For the text-containing cell, return its midpoint in [x, y] coordinate format. 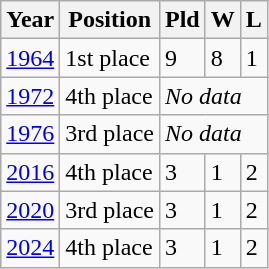
Position [110, 20]
9 [182, 58]
1964 [30, 58]
8 [222, 58]
2024 [30, 248]
Year [30, 20]
Pld [182, 20]
1972 [30, 96]
1st place [110, 58]
1976 [30, 134]
2020 [30, 210]
L [254, 20]
2016 [30, 172]
W [222, 20]
